Detect which cell encompasses the target text, then output its [x, y] center coordinate. 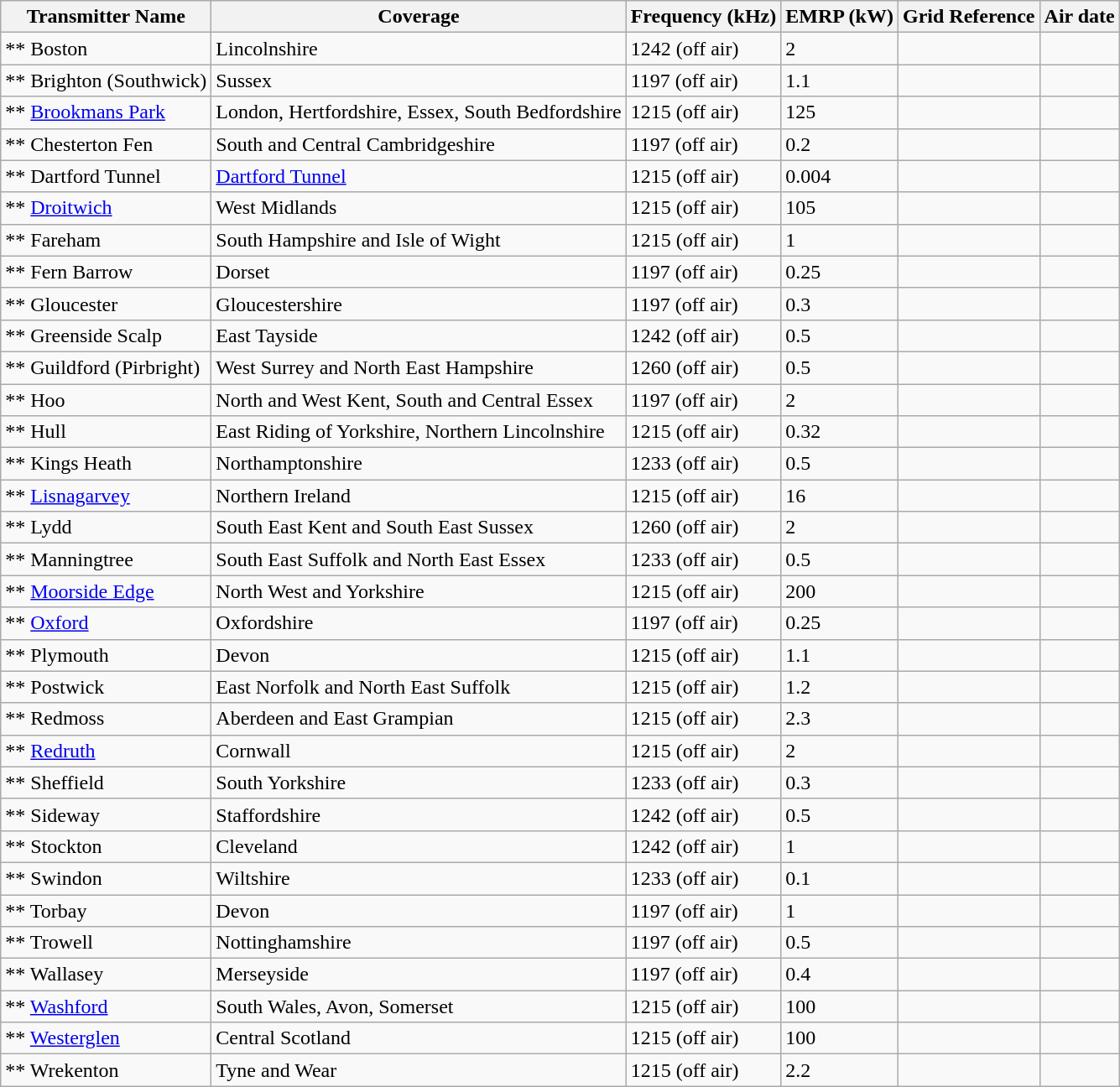
Lincolnshire [419, 49]
Wiltshire [419, 878]
** Droitwich [106, 208]
South and Central Cambridgeshire [419, 144]
** Postwick [106, 687]
South Yorkshire [419, 783]
West Midlands [419, 208]
** Swindon [106, 878]
2.2 [840, 1070]
0.32 [840, 432]
Grid Reference [968, 17]
Transmitter Name [106, 17]
Frequency (kHz) [703, 17]
London, Hertfordshire, Essex, South Bedfordshire [419, 112]
** Sideway [106, 814]
** Manningtree [106, 559]
Aberdeen and East Grampian [419, 719]
** Redruth [106, 751]
** Lisnagarvey [106, 496]
Gloucestershire [419, 304]
Dorset [419, 272]
South Hampshire and Isle of Wight [419, 240]
South East Kent and South East Sussex [419, 528]
Central Scotland [419, 1038]
** Hoo [106, 400]
** Westerglen [106, 1038]
** Brighton (Southwick) [106, 81]
0.004 [840, 176]
2.3 [840, 719]
** Brookmans Park [106, 112]
** Boston [106, 49]
South Wales, Avon, Somerset [419, 1006]
125 [840, 112]
Northamptonshire [419, 464]
** Fareham [106, 240]
Cornwall [419, 751]
Staffordshire [419, 814]
** Trowell [106, 943]
Tyne and Wear [419, 1070]
Cleveland [419, 846]
1.2 [840, 687]
West Surrey and North East Hampshire [419, 367]
** Wrekenton [106, 1070]
** Stockton [106, 846]
Nottinghamshire [419, 943]
** Dartford Tunnel [106, 176]
** Sheffield [106, 783]
East Norfolk and North East Suffolk [419, 687]
** Greenside Scalp [106, 335]
** Oxford [106, 623]
Sussex [419, 81]
Dartford Tunnel [419, 176]
0.1 [840, 878]
East Riding of Yorkshire, Northern Lincolnshire [419, 432]
** Fern Barrow [106, 272]
** Wallasey [106, 975]
** Gloucester [106, 304]
EMRP (kW) [840, 17]
East Tayside [419, 335]
** Moorside Edge [106, 591]
** Chesterton Fen [106, 144]
North West and Yorkshire [419, 591]
16 [840, 496]
North and West Kent, South and Central Essex [419, 400]
South East Suffolk and North East Essex [419, 559]
** Guildford (Pirbright) [106, 367]
Oxfordshire [419, 623]
Northern Ireland [419, 496]
** Plymouth [106, 655]
** Kings Heath [106, 464]
** Washford [106, 1006]
200 [840, 591]
105 [840, 208]
Coverage [419, 17]
Air date [1079, 17]
** Redmoss [106, 719]
** Torbay [106, 910]
0.2 [840, 144]
Merseyside [419, 975]
** Lydd [106, 528]
0.4 [840, 975]
** Hull [106, 432]
